Detect which cell encompasses the target text, then output its (x, y) center coordinate. 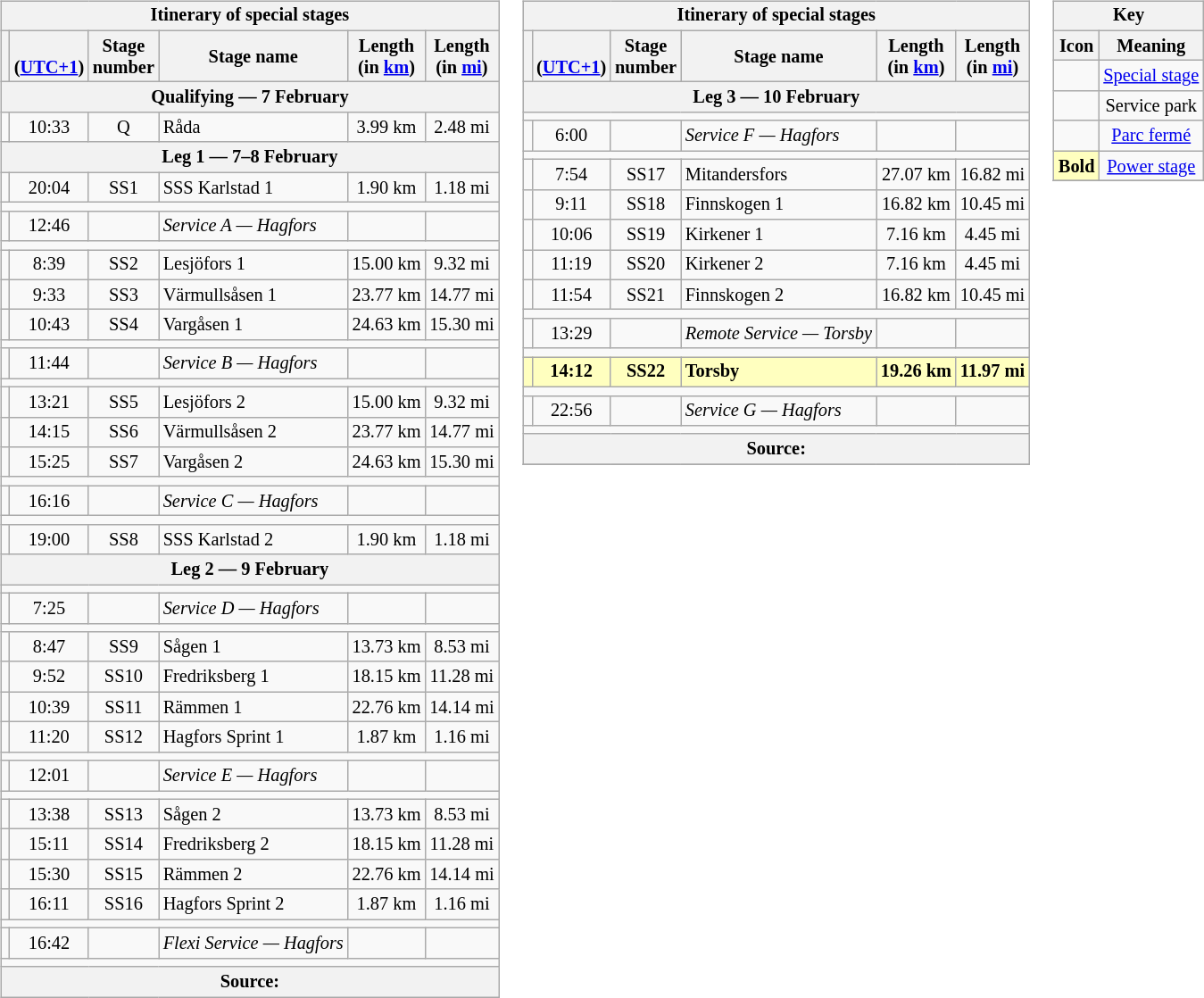
27.07 km (916, 175)
16:16 (49, 501)
Special stage (1151, 76)
16:42 (49, 944)
Icon (1076, 46)
Fredriksberg 2 (253, 844)
20:04 (49, 187)
SS6 (123, 432)
13:38 (49, 814)
Värmullsåsen 2 (253, 432)
Qualifying — 7 February (250, 97)
Service G — Hagfors (778, 411)
10:39 (49, 707)
Service park (1151, 106)
SS3 (123, 295)
19.26 km (916, 372)
SS10 (123, 677)
Meaning (1151, 46)
Service E — Hagfors (253, 776)
SS7 (123, 462)
11.97 mi (992, 372)
Kirkener 1 (778, 235)
10:43 (49, 325)
SS4 (123, 325)
15:25 (49, 462)
Hagfors Sprint 1 (253, 737)
Kirkener 2 (778, 265)
SS19 (646, 235)
Remote Service — Torsby (778, 334)
SS12 (123, 737)
15:30 (49, 875)
Power stage (1151, 166)
Service B — Hagfors (253, 363)
Leg 1 — 7–8 February (250, 157)
Service A — Hagfors (253, 226)
Bold (1076, 166)
2.48 mi (461, 128)
Värmullsåsen 1 (253, 295)
SS5 (123, 402)
13:29 (571, 334)
7:54 (571, 175)
11:44 (49, 363)
Fredriksberg 1 (253, 677)
12:01 (49, 776)
19:00 (49, 539)
6:00 (571, 136)
13:21 (49, 402)
Råda (253, 128)
9:33 (49, 295)
SS21 (646, 295)
Key (1128, 16)
11:54 (571, 295)
SS14 (123, 844)
10:33 (49, 128)
11:20 (49, 737)
12:46 (49, 226)
Torsby (778, 372)
Service C — Hagfors (253, 501)
SS9 (123, 647)
9:11 (571, 204)
SS2 (123, 265)
SS13 (123, 814)
Vargåsen 2 (253, 462)
11:19 (571, 265)
8:47 (49, 647)
22:56 (571, 411)
SS15 (123, 875)
SSS Karlstad 1 (253, 187)
Parc fermé (1151, 136)
3.99 km (387, 128)
Q (123, 128)
SSS Karlstad 2 (253, 539)
SS22 (646, 372)
14:15 (49, 432)
7:25 (49, 608)
Sågen 1 (253, 647)
SS18 (646, 204)
Service F — Hagfors (778, 136)
Hagfors Sprint 2 (253, 904)
Mitandersfors (778, 175)
Finnskogen 2 (778, 295)
9:52 (49, 677)
16:11 (49, 904)
8:39 (49, 265)
SS20 (646, 265)
Lesjöfors 1 (253, 265)
Leg 3 — 10 February (776, 97)
SS16 (123, 904)
Leg 2 — 9 February (250, 570)
Sågen 2 (253, 814)
SS17 (646, 175)
Flexi Service — Hagfors (253, 944)
SS8 (123, 539)
14:12 (571, 372)
Finnskogen 1 (778, 204)
SS1 (123, 187)
SS11 (123, 707)
16.82 mi (992, 175)
Rämmen 1 (253, 707)
10:06 (571, 235)
Lesjöfors 2 (253, 402)
Service D — Hagfors (253, 608)
Rämmen 2 (253, 875)
15:11 (49, 844)
Vargåsen 1 (253, 325)
